Pinpoint the cell where the given text exists, returning its (x, y) midpoint coordinate. 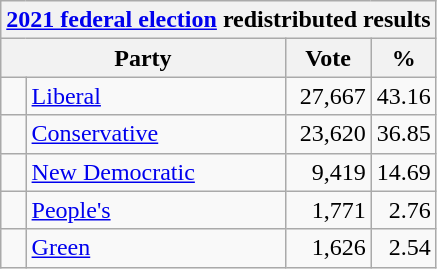
Green (156, 248)
Party (143, 58)
27,667 (328, 96)
People's (156, 210)
Liberal (156, 96)
23,620 (328, 134)
2.76 (404, 210)
New Democratic (156, 172)
36.85 (404, 134)
% (404, 58)
Conservative (156, 134)
9,419 (328, 172)
2.54 (404, 248)
2021 federal election redistributed results (218, 20)
1,626 (328, 248)
Vote (328, 58)
1,771 (328, 210)
14.69 (404, 172)
43.16 (404, 96)
